From the cell containing the given text, extract its center point as (x, y) coordinate. 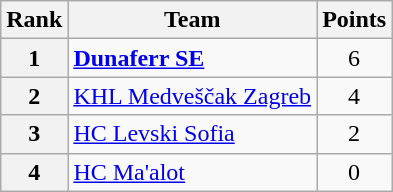
KHL Medveščak Zagreb (192, 96)
6 (354, 58)
Rank (34, 20)
Points (354, 20)
Team (192, 20)
HC Ma'alot (192, 172)
HC Levski Sofia (192, 134)
0 (354, 172)
3 (34, 134)
1 (34, 58)
Dunaferr SE (192, 58)
